Extract the [x, y] coordinate from the center of the cell holding the provided text.  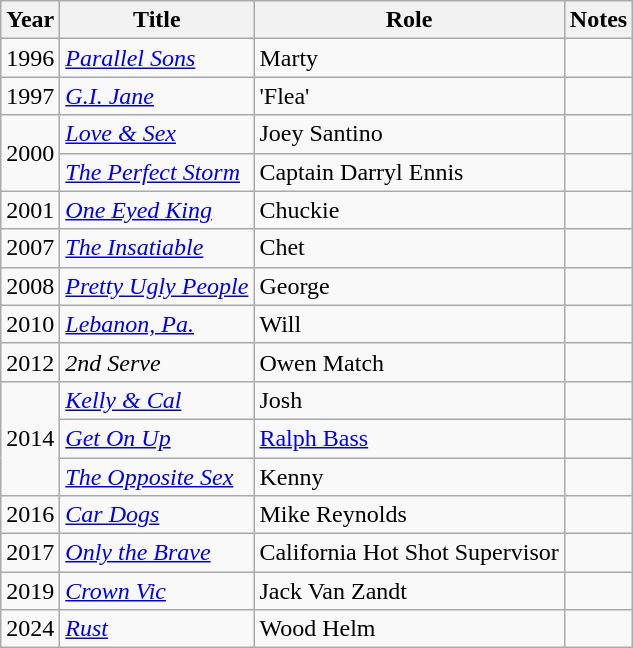
Ralph Bass [409, 438]
Will [409, 324]
Role [409, 20]
The Opposite Sex [157, 477]
Chet [409, 248]
George [409, 286]
The Insatiable [157, 248]
Lebanon, Pa. [157, 324]
Pretty Ugly People [157, 286]
Year [30, 20]
Marty [409, 58]
California Hot Shot Supervisor [409, 553]
'Flea' [409, 96]
G.I. Jane [157, 96]
2014 [30, 438]
Captain Darryl Ennis [409, 172]
Josh [409, 400]
Jack Van Zandt [409, 591]
2019 [30, 591]
2007 [30, 248]
Only the Brave [157, 553]
Parallel Sons [157, 58]
Mike Reynolds [409, 515]
Rust [157, 629]
The Perfect Storm [157, 172]
2008 [30, 286]
Owen Match [409, 362]
Joey Santino [409, 134]
2000 [30, 153]
Notes [598, 20]
1996 [30, 58]
2024 [30, 629]
One Eyed King [157, 210]
2016 [30, 515]
Wood Helm [409, 629]
1997 [30, 96]
Car Dogs [157, 515]
Kelly & Cal [157, 400]
2001 [30, 210]
2nd Serve [157, 362]
2012 [30, 362]
Chuckie [409, 210]
Love & Sex [157, 134]
Get On Up [157, 438]
2017 [30, 553]
2010 [30, 324]
Kenny [409, 477]
Title [157, 20]
Crown Vic [157, 591]
